Extract the [X, Y] coordinate from the center of the cell holding the provided text.  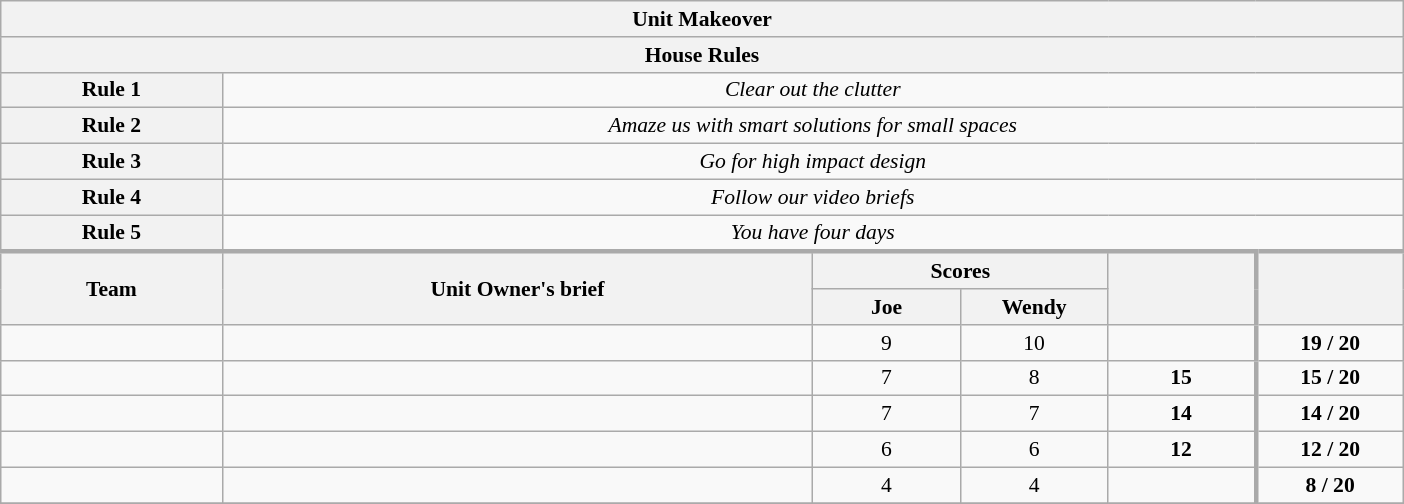
10 [1034, 343]
Follow our video briefs [812, 197]
Go for high impact design [812, 162]
Unit Makeover [702, 19]
15 / 20 [1330, 378]
14 [1182, 414]
Rule 2 [112, 126]
Clear out the clutter [812, 90]
Wendy [1034, 307]
Scores [960, 270]
Rule 1 [112, 90]
Joe [887, 307]
14 / 20 [1330, 414]
Rule 5 [112, 234]
12 / 20 [1330, 450]
8 [1034, 378]
12 [1182, 450]
19 / 20 [1330, 343]
Rule 3 [112, 162]
Amaze us with smart solutions for small spaces [812, 126]
Rule 4 [112, 197]
9 [887, 343]
15 [1182, 378]
Team [112, 288]
8 / 20 [1330, 485]
House Rules [702, 55]
Unit Owner's brief [518, 288]
You have four days [812, 234]
